Return (X, Y) of the center of cell containing provided text 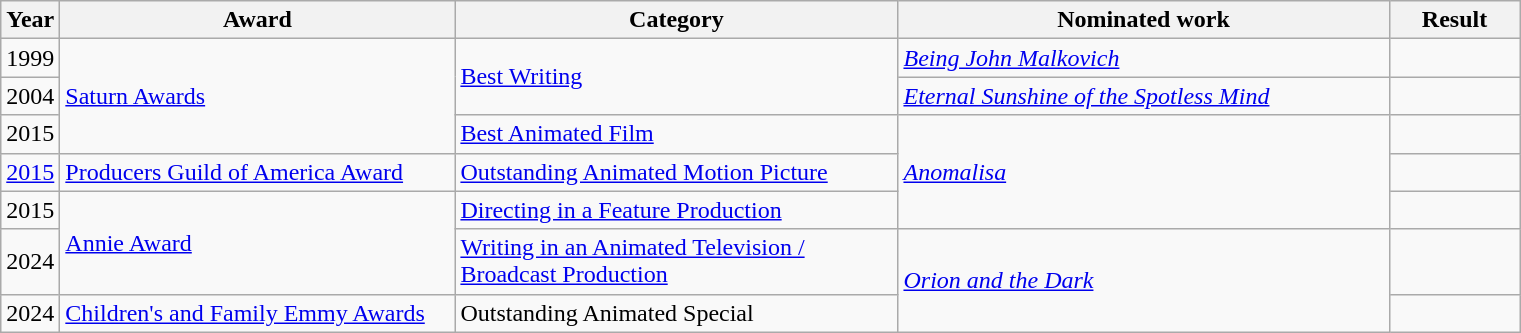
Directing in a Feature Production (676, 210)
Being John Malkovich (1144, 58)
Saturn Awards (258, 96)
Annie Award (258, 242)
Outstanding Animated Special (676, 313)
Eternal Sunshine of the Spotless Mind (1144, 96)
Nominated work (1144, 20)
2004 (30, 96)
Writing in an Animated Television / Broadcast Production (676, 262)
Category (676, 20)
Outstanding Animated Motion Picture (676, 172)
Children's and Family Emmy Awards (258, 313)
Best Animated Film (676, 134)
Year (30, 20)
Result (1454, 20)
Best Writing (676, 77)
Anomalisa (1144, 172)
Orion and the Dark (1144, 280)
Award (258, 20)
1999 (30, 58)
Producers Guild of America Award (258, 172)
